Extract the (x, y) coordinate from the center of the cell holding the provided text.  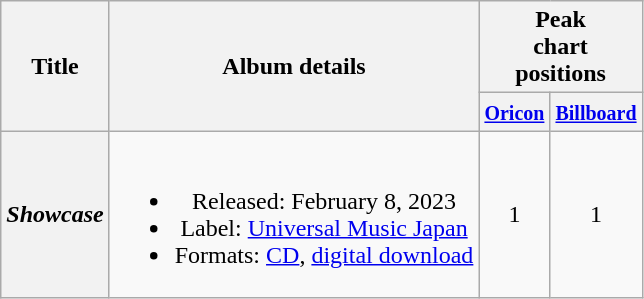
Showcase (55, 214)
Album details (294, 66)
Billboard (596, 112)
Title (55, 66)
Released: February 8, 2023Label: Universal Music JapanFormats: CD, digital download (294, 214)
Oricon (514, 112)
Peak chart positions (560, 47)
